Detect which cell encompasses the target text, then output its (x, y) center coordinate. 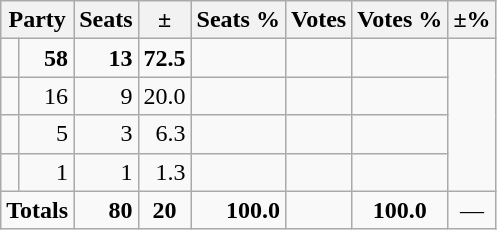
Totals (38, 210)
1.3 (164, 172)
80 (106, 210)
3 (106, 134)
6.3 (164, 134)
72.5 (164, 58)
58 (46, 58)
±% (472, 20)
± (164, 20)
Seats (106, 20)
5 (46, 134)
20 (164, 210)
16 (46, 96)
Seats % (238, 20)
Votes % (400, 20)
20.0 (164, 96)
9 (106, 96)
Party (38, 20)
13 (106, 58)
Votes (318, 20)
— (472, 210)
